Identify which cell holds the provided text, then report its (x, y) central coordinate. 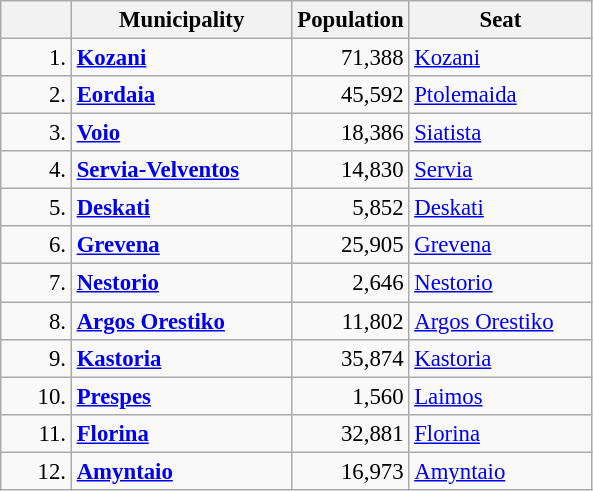
32,881 (350, 433)
10. (36, 396)
45,592 (350, 95)
71,388 (350, 58)
11,802 (350, 321)
11. (36, 433)
Servia-Velventos (182, 170)
1. (36, 58)
Laimos (500, 396)
Seat (500, 20)
3. (36, 133)
4. (36, 170)
Municipality (182, 20)
7. (36, 283)
5,852 (350, 208)
2,646 (350, 283)
Voio (182, 133)
16,973 (350, 471)
6. (36, 245)
Prespes (182, 396)
14,830 (350, 170)
35,874 (350, 358)
5. (36, 208)
Eordaia (182, 95)
Siatista (500, 133)
2. (36, 95)
1,560 (350, 396)
9. (36, 358)
Population (350, 20)
12. (36, 471)
Servia (500, 170)
8. (36, 321)
18,386 (350, 133)
25,905 (350, 245)
Ptolemaida (500, 95)
